Return the [X, Y] coordinate for the center point of the cell that contains the specified text.  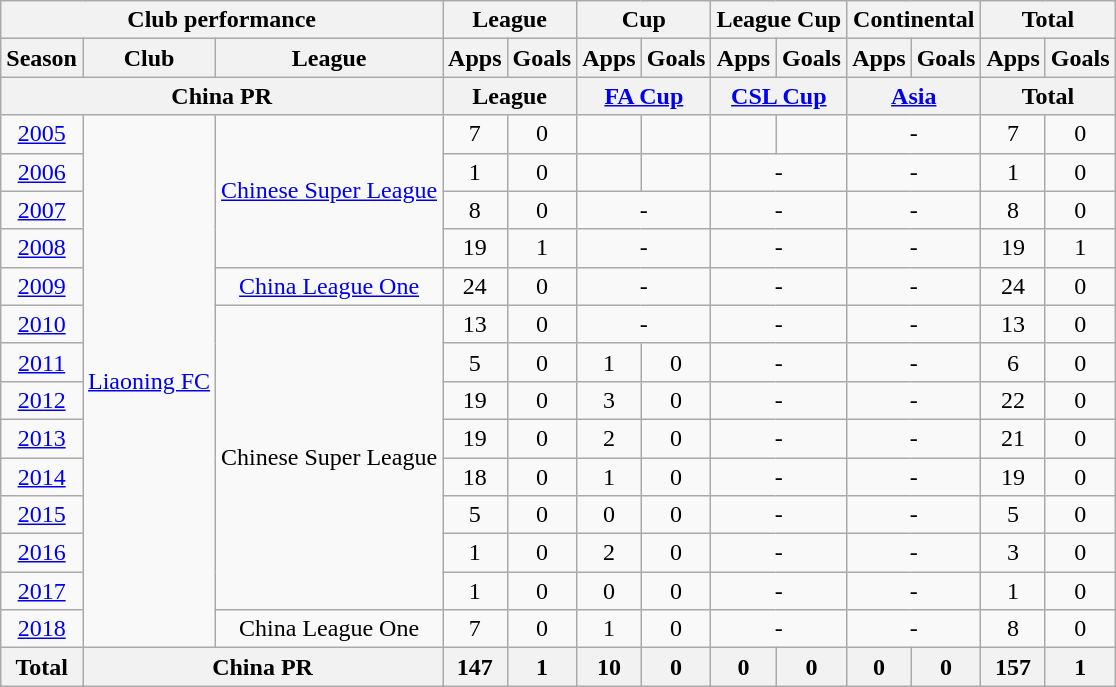
Club [148, 58]
2011 [42, 362]
2017 [42, 591]
157 [1013, 667]
2007 [42, 210]
FA Cup [644, 96]
2014 [42, 477]
Cup [644, 20]
2018 [42, 629]
18 [475, 477]
Club performance [222, 20]
Asia [914, 96]
6 [1013, 362]
21 [1013, 438]
2013 [42, 438]
CSL Cup [779, 96]
10 [609, 667]
2006 [42, 172]
2005 [42, 134]
2015 [42, 515]
Liaoning FC [148, 382]
Season [42, 58]
2010 [42, 324]
147 [475, 667]
2016 [42, 553]
2008 [42, 248]
2009 [42, 286]
2012 [42, 400]
Continental [914, 20]
22 [1013, 400]
League Cup [779, 20]
